Output the (X, Y) coordinate of the center of the cell containing the given text.  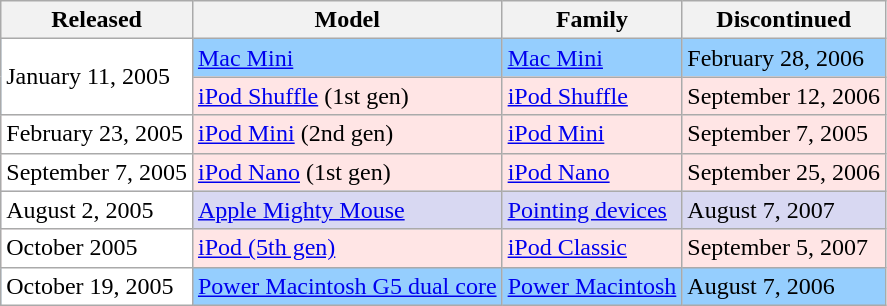
September 12, 2006 (784, 96)
January 11, 2005 (97, 77)
iPod Nano (592, 172)
February 28, 2006 (784, 58)
Power Macintosh G5 dual core (347, 286)
Discontinued (784, 20)
October 2005 (97, 248)
September 5, 2007 (784, 248)
iPod (5th gen) (347, 248)
Family (592, 20)
Model (347, 20)
iPod Mini (592, 134)
iPod Shuffle (1st gen) (347, 96)
September 25, 2006 (784, 172)
Released (97, 20)
iPod Classic (592, 248)
Power Macintosh (592, 286)
Pointing devices (592, 210)
February 23, 2005 (97, 134)
October 19, 2005 (97, 286)
August 7, 2007 (784, 210)
Apple Mighty Mouse (347, 210)
iPod Shuffle (592, 96)
iPod Mini (2nd gen) (347, 134)
August 2, 2005 (97, 210)
iPod Nano (1st gen) (347, 172)
August 7, 2006 (784, 286)
